Provide the [x, y] coordinate of the cell's center where the given text is located.  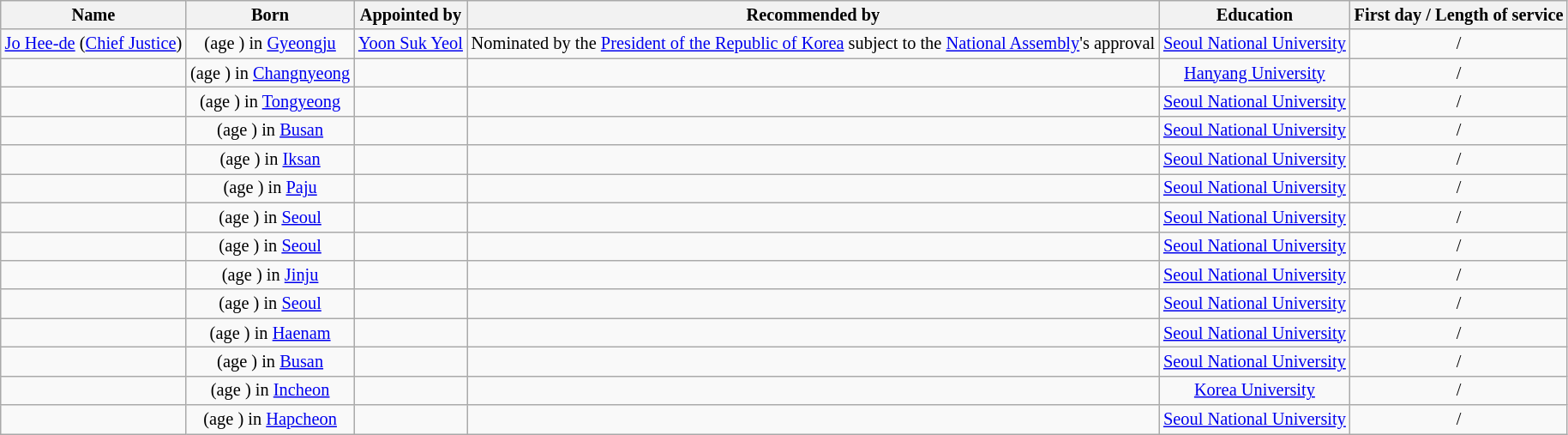
Born [270, 15]
Hanyang University [1255, 73]
Korea University [1255, 390]
(age ) in Jinju [270, 275]
(age ) in Incheon [270, 390]
Recommended by [813, 15]
(age ) in Changnyeong [270, 73]
(age ) in Hapcheon [270, 420]
Nominated by the President of the Republic of Korea subject to the National Assembly's approval [813, 44]
(age ) in Tongyeong [270, 101]
Appointed by [411, 15]
(age ) in Paju [270, 188]
(age ) in Gyeongju [270, 44]
Jo Hee-de (Chief Justice) [93, 44]
Name [93, 15]
Education [1255, 15]
First day / Length of service [1459, 15]
(age ) in Iksan [270, 160]
(age ) in Haenam [270, 333]
Yoon Suk Yeol [411, 44]
